From the cell containing the given text, extract its center point as (X, Y) coordinate. 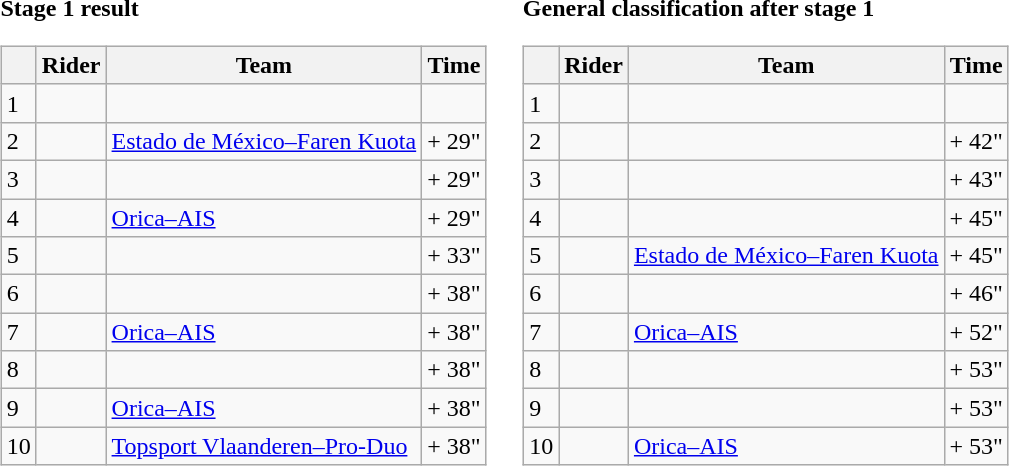
+ 42" (976, 141)
+ 33" (454, 256)
+ 46" (976, 294)
Topsport Vlaanderen–Pro-Duo (264, 446)
+ 52" (976, 332)
+ 43" (976, 179)
